Scan for the cell matching the given text and deliver its [x, y] coordinate at center. 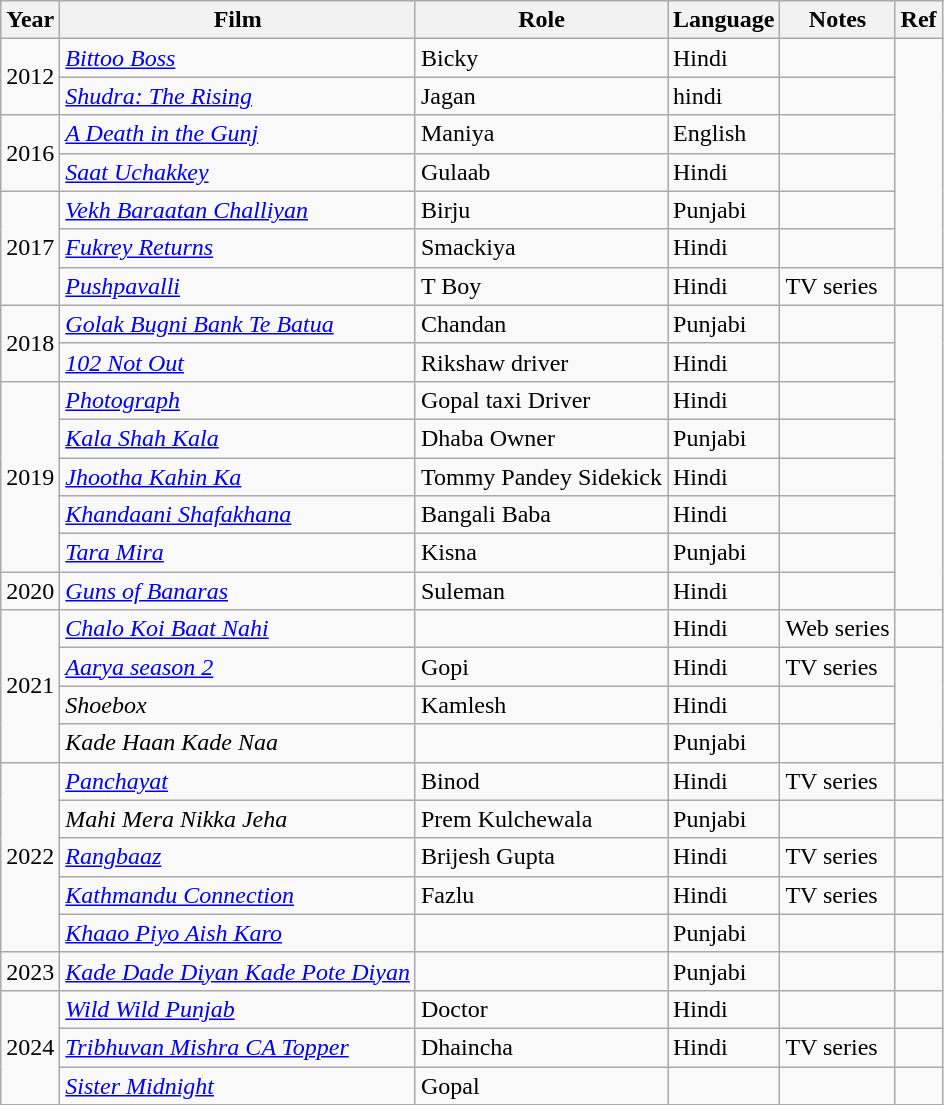
2023 [30, 971]
2020 [30, 591]
Language [724, 20]
2012 [30, 77]
hindi [724, 96]
Chandan [541, 324]
Gopi [541, 667]
Vekh Baraatan Challiyan [238, 210]
Web series [838, 629]
Photograph [238, 400]
Tara Mira [238, 553]
Birju [541, 210]
Kathmandu Connection [238, 895]
2021 [30, 686]
Brijesh Gupta [541, 857]
Fazlu [541, 895]
Tommy Pandey Sidekick [541, 477]
Year [30, 20]
Guns of Banaras [238, 591]
Smackiya [541, 248]
Ref [918, 20]
English [724, 134]
Jhootha Kahin Ka [238, 477]
Prem Kulchewala [541, 819]
Kade Haan Kade Naa [238, 743]
Rikshaw driver [541, 362]
Kala Shah Kala [238, 438]
Khaao Piyo Aish Karo [238, 933]
Dhaincha [541, 1047]
Khandaani Shafakhana [238, 515]
A Death in the Gunj [238, 134]
Film [238, 20]
2016 [30, 153]
102 Not Out [238, 362]
Gulaab [541, 172]
Binod [541, 781]
Dhaba Owner [541, 438]
Chalo Koi Baat Nahi [238, 629]
Maniya [541, 134]
Bangali Baba [541, 515]
Aarya season 2 [238, 667]
2024 [30, 1047]
Mahi Mera Nikka Jeha [238, 819]
Bittoo Boss [238, 58]
Pushpavalli [238, 286]
2019 [30, 476]
Gopal taxi Driver [541, 400]
2017 [30, 248]
Kade Dade Diyan Kade Pote Diyan [238, 971]
Panchayat [238, 781]
Notes [838, 20]
Jagan [541, 96]
Shoebox [238, 705]
Suleman [541, 591]
2022 [30, 857]
Shudra: The Rising [238, 96]
Kisna [541, 553]
Saat Uchakkey [238, 172]
Kamlesh [541, 705]
Wild Wild Punjab [238, 1009]
Role [541, 20]
2018 [30, 343]
Doctor [541, 1009]
Bicky [541, 58]
Gopal [541, 1085]
Tribhuvan Mishra CA Topper [238, 1047]
Golak Bugni Bank Te Batua [238, 324]
T Boy [541, 286]
Sister Midnight [238, 1085]
Fukrey Returns [238, 248]
Rangbaaz [238, 857]
